Scan for the cell matching the given text and deliver its (x, y) coordinate at center. 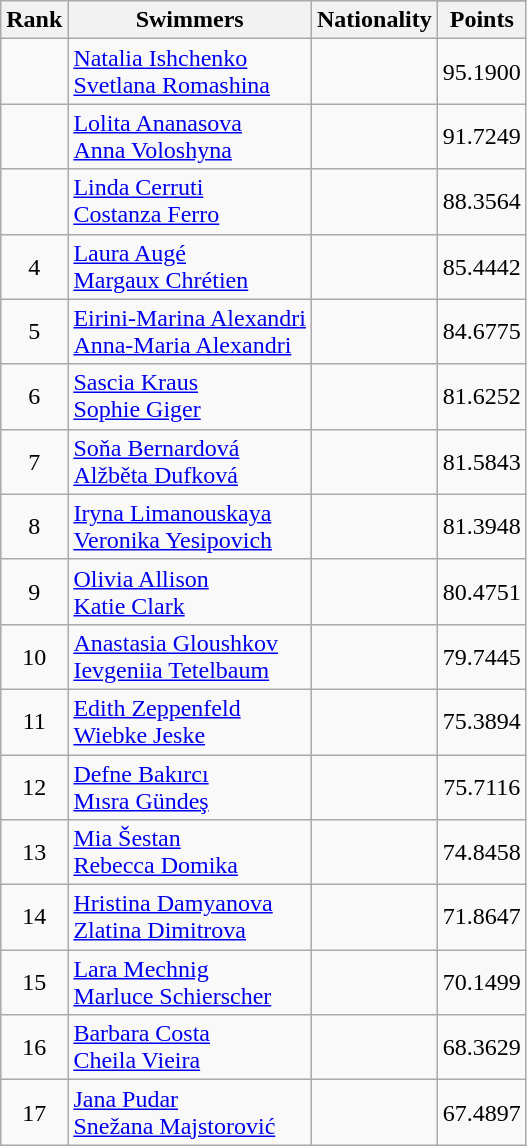
5 (34, 332)
74.8458 (482, 852)
4 (34, 266)
Eirini-Marina AlexandriAnna-Maria Alexandri (190, 332)
8 (34, 526)
81.3948 (482, 526)
Lara MechnigMarluce Schierscher (190, 982)
Soňa BernardováAlžběta Dufková (190, 462)
Defne BakırcıMısra Gündeş (190, 786)
75.7116 (482, 786)
Laura AugéMargaux Chrétien (190, 266)
Hristina DamyanovaZlatina Dimitrova (190, 918)
85.4442 (482, 266)
Mia ŠestanRebecca Domika (190, 852)
81.5843 (482, 462)
91.7249 (482, 136)
6 (34, 396)
Anastasia GloushkovIevgeniia Tetelbaum (190, 656)
70.1499 (482, 982)
84.6775 (482, 332)
81.6252 (482, 396)
14 (34, 918)
Nationality (375, 20)
95.1900 (482, 72)
Olivia AllisonKatie Clark (190, 592)
Iryna LimanouskayaVeronika Yesipovich (190, 526)
79.7445 (482, 656)
Points (482, 20)
11 (34, 722)
Swimmers (190, 20)
Jana PudarSnežana Majstorović (190, 1112)
Lolita AnanasovaAnna Voloshyna (190, 136)
Linda CerrutiCostanza Ferro (190, 202)
7 (34, 462)
68.3629 (482, 1048)
16 (34, 1048)
75.3894 (482, 722)
Sascia KrausSophie Giger (190, 396)
15 (34, 982)
71.8647 (482, 918)
17 (34, 1112)
Barbara CostaCheila Vieira (190, 1048)
9 (34, 592)
12 (34, 786)
67.4897 (482, 1112)
88.3564 (482, 202)
13 (34, 852)
Rank (34, 20)
80.4751 (482, 592)
10 (34, 656)
Natalia IshchenkoSvetlana Romashina (190, 72)
Edith ZeppenfeldWiebke Jeske (190, 722)
